Locate the cell with the specified text and output its [x, y] center coordinate. 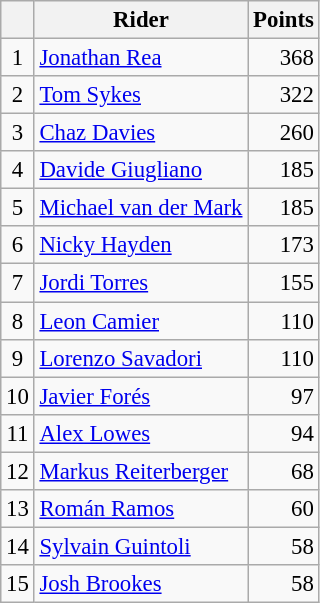
Sylvain Guintoli [141, 546]
155 [284, 283]
Tom Sykes [141, 95]
60 [284, 509]
68 [284, 471]
Leon Camier [141, 321]
14 [18, 546]
3 [18, 133]
Michael van der Mark [141, 208]
Lorenzo Savadori [141, 358]
Alex Lowes [141, 433]
Points [284, 20]
11 [18, 433]
97 [284, 396]
173 [284, 245]
260 [284, 133]
5 [18, 208]
13 [18, 509]
9 [18, 358]
7 [18, 283]
Markus Reiterberger [141, 471]
12 [18, 471]
94 [284, 433]
Román Ramos [141, 509]
8 [18, 321]
Josh Brookes [141, 584]
Jonathan Rea [141, 58]
1 [18, 58]
Nicky Hayden [141, 245]
10 [18, 396]
15 [18, 584]
4 [18, 170]
Chaz Davies [141, 133]
368 [284, 58]
2 [18, 95]
Javier Forés [141, 396]
Davide Giugliano [141, 170]
Rider [141, 20]
322 [284, 95]
Jordi Torres [141, 283]
6 [18, 245]
